Pinpoint the cell where the given text exists, returning its (x, y) midpoint coordinate. 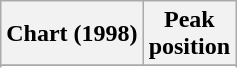
Chart (1998) (72, 34)
Peak position (189, 34)
